Pinpoint the cell where the given text exists, returning its [X, Y] midpoint coordinate. 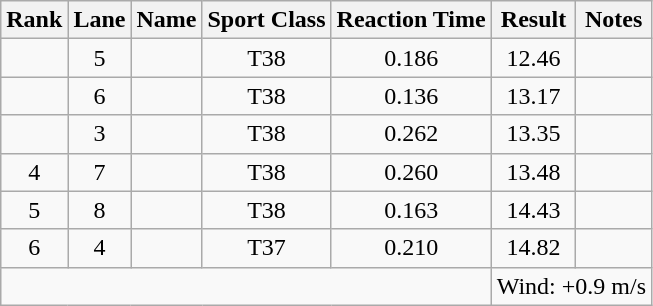
3 [100, 134]
0.210 [411, 248]
Sport Class [266, 20]
0.260 [411, 172]
12.46 [534, 58]
13.17 [534, 96]
Reaction Time [411, 20]
0.136 [411, 96]
Lane [100, 20]
13.48 [534, 172]
8 [100, 210]
T37 [266, 248]
14.82 [534, 248]
Wind: +0.9 m/s [571, 286]
0.163 [411, 210]
0.186 [411, 58]
Name [166, 20]
14.43 [534, 210]
0.262 [411, 134]
Notes [614, 20]
13.35 [534, 134]
7 [100, 172]
Result [534, 20]
Rank [34, 20]
